Capture the cell that displays the provided text and extract its [X, Y] central coordinate. 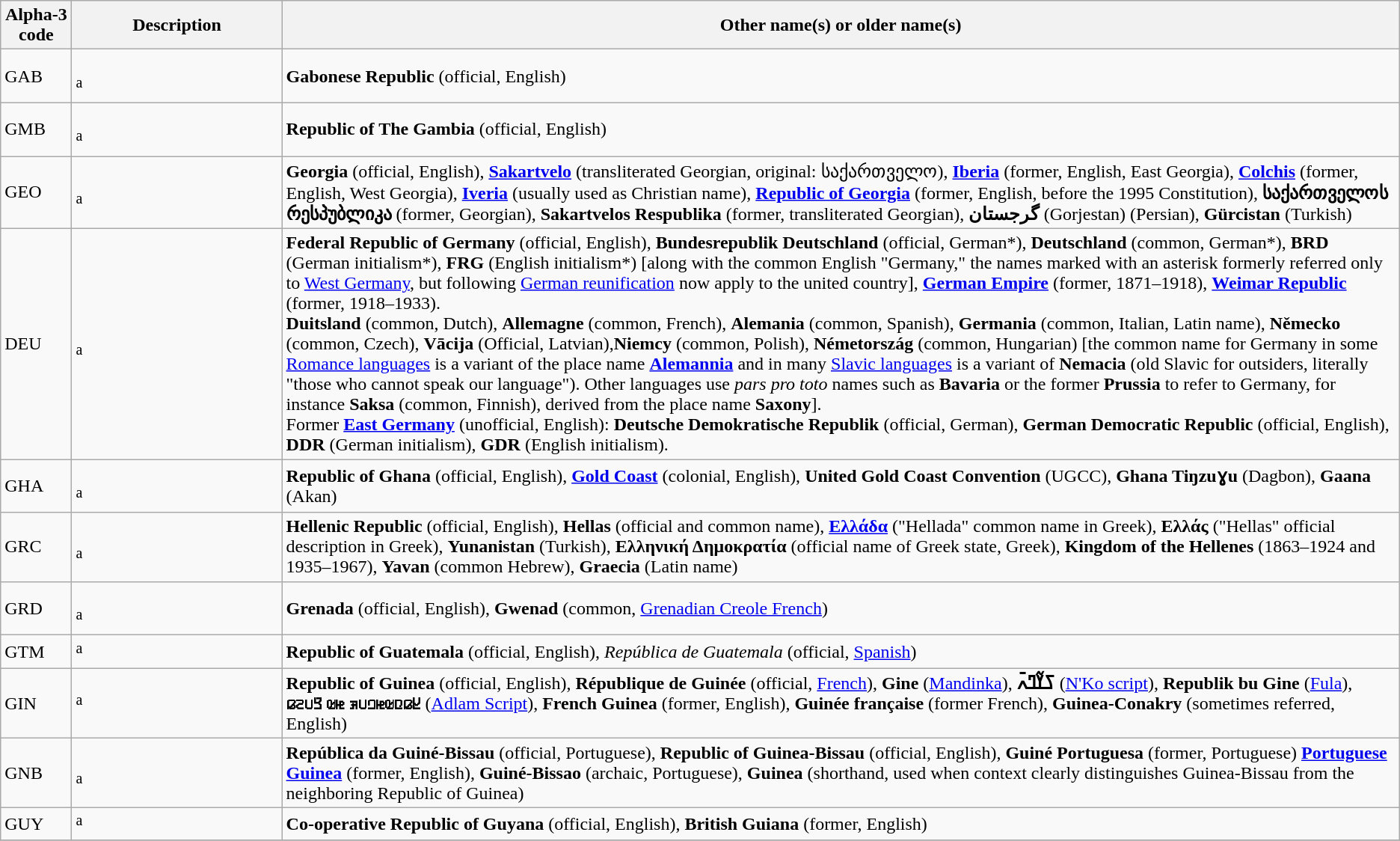
DEU [36, 343]
GNB [36, 773]
GIN [36, 703]
Alpha-3 code [36, 25]
Description [176, 25]
GRC [36, 547]
Co‑operative Republic of Guyana (official, English), British Guiana (former, English) [841, 825]
Republic of The Gambia (official, English) [841, 129]
GUY [36, 825]
GMB [36, 129]
GHA [36, 486]
Grenada (official, English), Gwenad (common, Grenadian Creole French) [841, 608]
GRD [36, 608]
GTM [36, 652]
Republic of Guatemala (official, English), República de Guatemala (official, Spanish) [841, 652]
GAB [36, 76]
GEO [36, 193]
Gabonese Republic (official, English) [841, 76]
Other name(s) or older name(s) [841, 25]
Republic of Ghana (official, English), Gold Coast (colonial, English), United Gold Coast Convention (UGCC), Ghana Tiŋzuɣu (Dagbon), Gaana (Akan) [841, 486]
